Return (X, Y) of the center of cell containing provided text 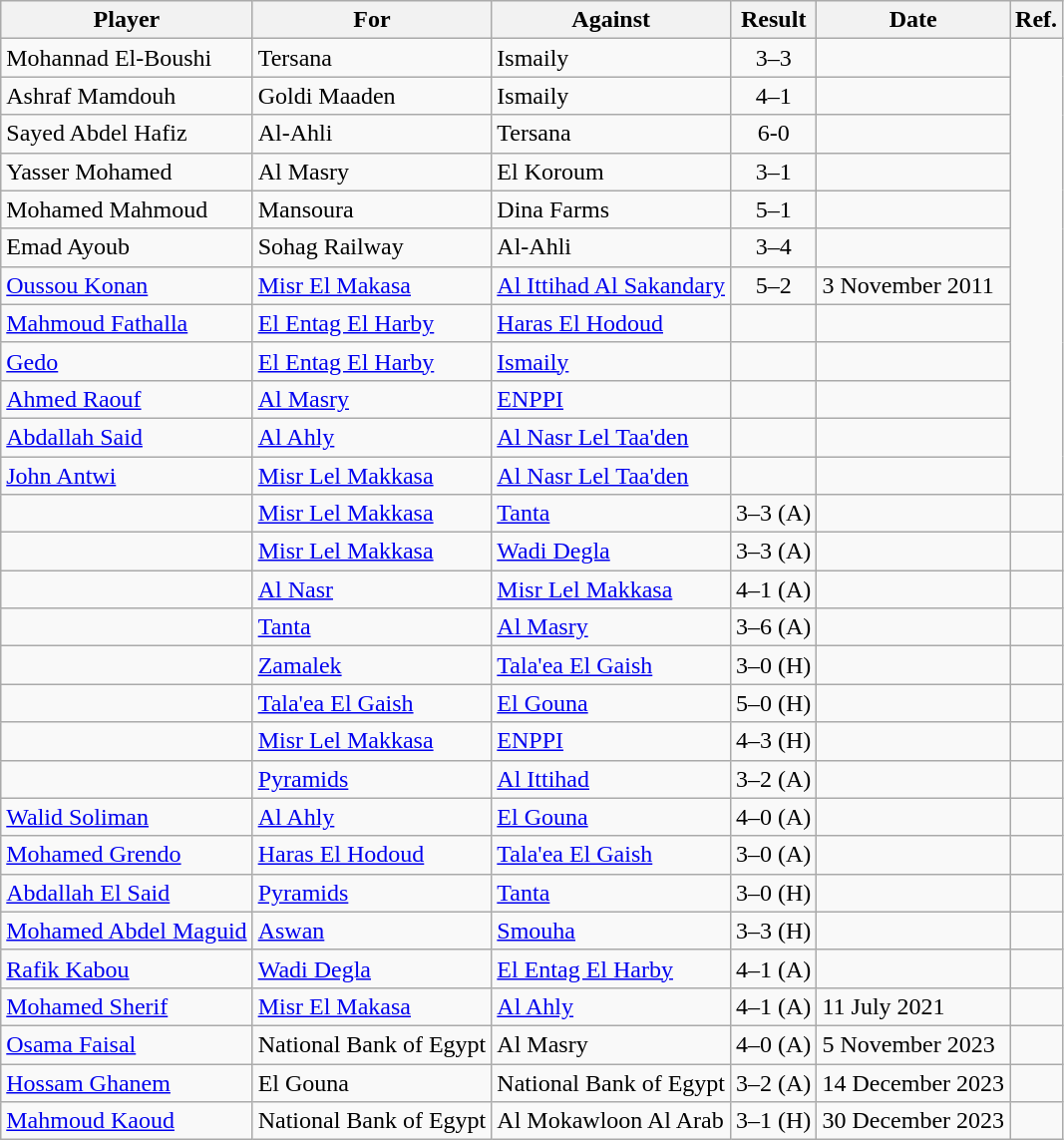
3–0 (A) (774, 855)
11 July 2021 (913, 1006)
Walid Soliman (127, 817)
John Antwi (127, 476)
Gedo (127, 361)
Al Nasr (372, 589)
Mahmoud Fathalla (127, 323)
Sohag Railway (372, 247)
El Koroum (611, 172)
3–1 (H) (774, 1121)
Aswan (372, 931)
Abdallah Said (127, 437)
3–6 (A) (774, 627)
Rafik Kabou (127, 968)
Sayed Abdel Hafiz (127, 134)
Abdallah El Said (127, 893)
Oussou Konan (127, 285)
Date (913, 20)
Zamalek (372, 665)
6-0 (774, 134)
Against (611, 20)
5–1 (774, 209)
14 December 2023 (913, 1082)
Smouha (611, 931)
Mahmoud Kaoud (127, 1121)
For (372, 20)
Al Ittihad (611, 779)
3–4 (774, 247)
3 November 2011 (913, 285)
Al Ittihad Al Sakandary (611, 285)
4–3 (H) (774, 741)
Goldi Maaden (372, 96)
Hossam Ghanem (127, 1082)
Al Mokawloon Al Arab (611, 1121)
3–3 (774, 58)
5–2 (774, 285)
4–1 (774, 96)
Emad Ayoub (127, 247)
Mohamed Mahmoud (127, 209)
Mansoura (372, 209)
3–3 (H) (774, 931)
Result (774, 20)
Ahmed Raouf (127, 399)
Dina Farms (611, 209)
Player (127, 20)
5 November 2023 (913, 1044)
Ashraf Mamdouh (127, 96)
Mohamed Abdel Maguid (127, 931)
Mohamed Grendo (127, 855)
Mohannad El-Boushi (127, 58)
Osama Faisal (127, 1044)
3–1 (774, 172)
Yasser Mohamed (127, 172)
5–0 (H) (774, 703)
Ref. (1037, 20)
30 December 2023 (913, 1121)
Mohamed Sherif (127, 1006)
